Search for the cell housing the specified text and yield its [x, y] center coordinate. 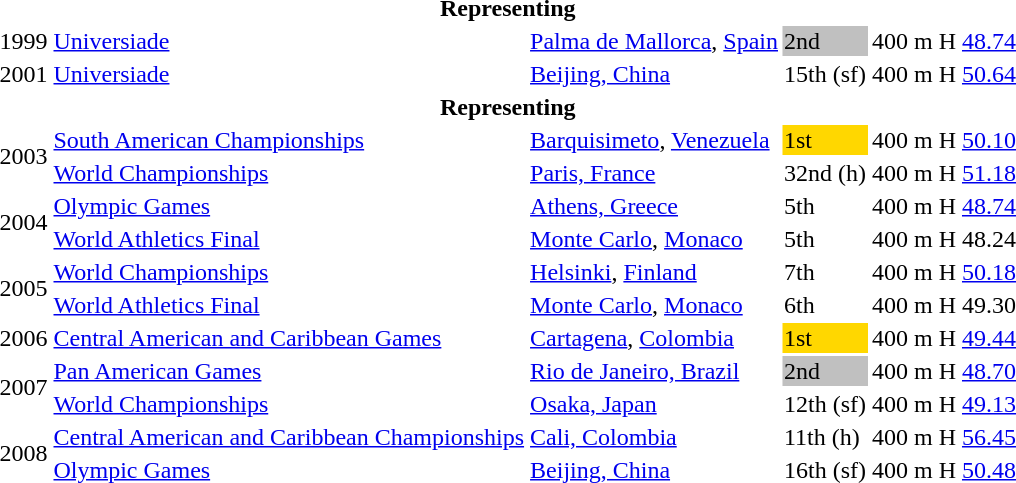
Cali, Colombia [654, 437]
Central American and Caribbean Games [289, 338]
Osaka, Japan [654, 404]
Rio de Janeiro, Brazil [654, 371]
South American Championships [289, 140]
Central American and Caribbean Championships [289, 437]
Athens, Greece [654, 206]
7th [824, 272]
Helsinki, Finland [654, 272]
Barquisimeto, Venezuela [654, 140]
Palma de Mallorca, Spain [654, 41]
Olympic Games [289, 206]
12th (sf) [824, 404]
Paris, France [654, 173]
6th [824, 305]
Pan American Games [289, 371]
15th (sf) [824, 74]
Beijing, China [654, 74]
32nd (h) [824, 173]
Cartagena, Colombia [654, 338]
11th (h) [824, 437]
